For the text-containing cell, return its midpoint in [x, y] coordinate format. 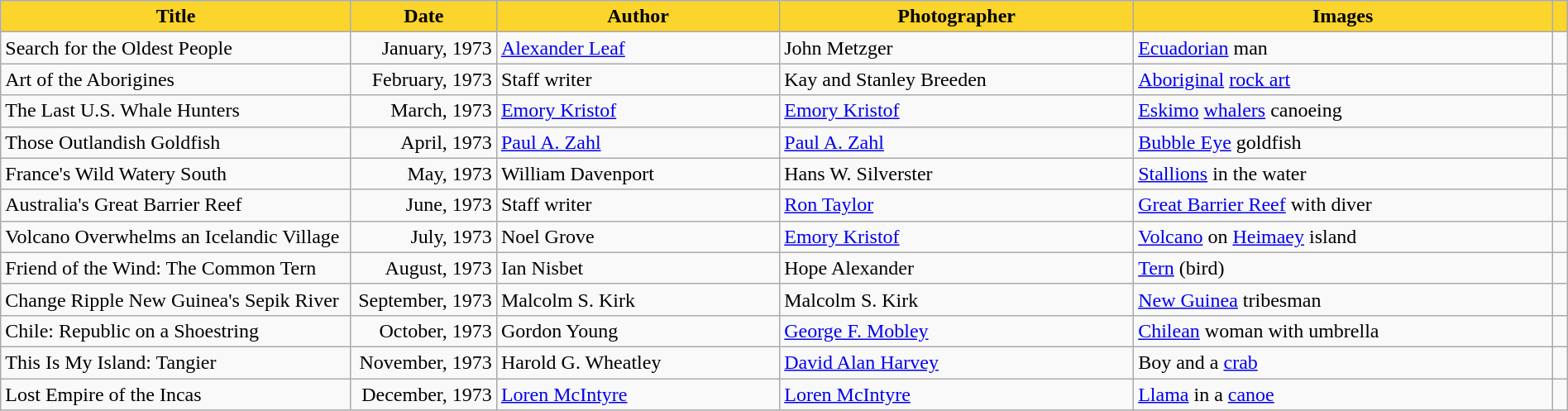
Ecuadorian man [1343, 48]
Change Ripple New Guinea's Sepik River [176, 299]
Art of the Aborigines [176, 79]
France's Wild Watery South [176, 174]
George F. Mobley [957, 331]
John Metzger [957, 48]
Gordon Young [638, 331]
November, 1973 [423, 362]
Chilean woman with umbrella [1343, 331]
Hope Alexander [957, 268]
This Is My Island: Tangier [176, 362]
Australia's Great Barrier Reef [176, 205]
Harold G. Wheatley [638, 362]
The Last U.S. Whale Hunters [176, 111]
Kay and Stanley Breeden [957, 79]
Lost Empire of the Incas [176, 394]
February, 1973 [423, 79]
August, 1973 [423, 268]
Hans W. Silverster [957, 174]
Date [423, 17]
Those Outlandish Goldfish [176, 142]
Volcano Overwhelms an Icelandic Village [176, 237]
David Alan Harvey [957, 362]
June, 1973 [423, 205]
Stallions in the water [1343, 174]
Eskimo whalers canoeing [1343, 111]
Title [176, 17]
January, 1973 [423, 48]
Chile: Republic on a Shoestring [176, 331]
March, 1973 [423, 111]
Alexander Leaf [638, 48]
Search for the Oldest People [176, 48]
Ian Nisbet [638, 268]
Boy and a crab [1343, 362]
December, 1973 [423, 394]
April, 1973 [423, 142]
Tern (bird) [1343, 268]
New Guinea tribesman [1343, 299]
Aboriginal rock art [1343, 79]
Ron Taylor [957, 205]
Great Barrier Reef with diver [1343, 205]
Llama in a canoe [1343, 394]
September, 1973 [423, 299]
Images [1343, 17]
October, 1973 [423, 331]
May, 1973 [423, 174]
Volcano on Heimaey island [1343, 237]
Photographer [957, 17]
Friend of the Wind: The Common Tern [176, 268]
William Davenport [638, 174]
July, 1973 [423, 237]
Noel Grove [638, 237]
Author [638, 17]
Bubble Eye goldfish [1343, 142]
